Provide the [x, y] coordinate of the cell's center where the given text is located.  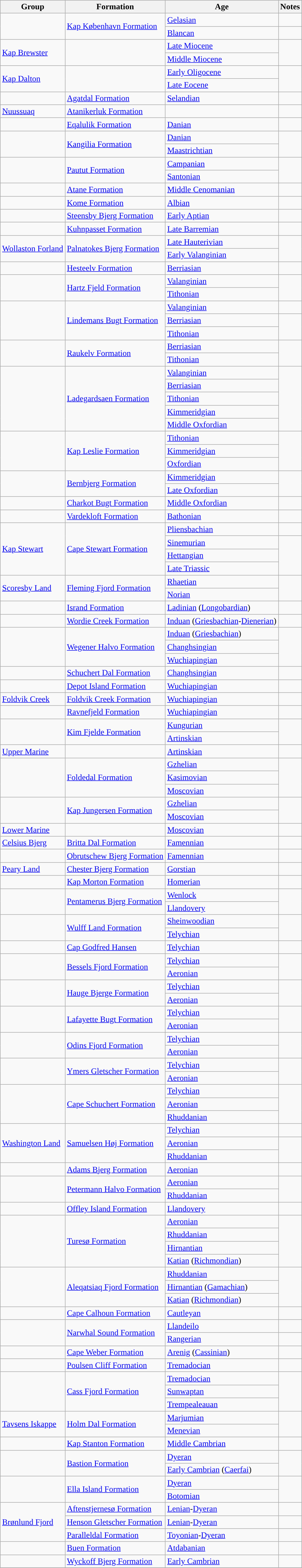
Atane Formation [115, 190]
Sinemurian [222, 542]
Narwhal Sound Formation [115, 1333]
Paralleldal Formation [115, 1535]
Eqalulik Formation [115, 124]
Kangilia Formation [115, 144]
Campanian [222, 164]
Trempealeauan [222, 1404]
Kungurian [222, 725]
Formation [115, 7]
Foldvik Creek Formation [115, 699]
Peary Land [33, 869]
Aftenstjernesø Formation [115, 1509]
Schuchert Dal Formation [115, 673]
Ladegardsaen Formation [115, 398]
Menevian [222, 1431]
Cass Fjord Formation [115, 1391]
Group [33, 7]
Upper Marine [33, 751]
Adams Bjerg Formation [115, 1169]
Washington Land [33, 1143]
Hirnantian (Gamachian) [222, 1287]
Induan (Griesbachian) [222, 634]
Blancan [222, 33]
Britta Dal Formation [115, 843]
Sunwaptan [222, 1391]
Wordie Creek Formation [115, 621]
Late Miocene [222, 46]
Kap Morton Formation [115, 882]
Nuussuaq [33, 111]
Santonian [222, 177]
Agatdal Formation [115, 98]
Kap Jungersen Formation [115, 810]
Ymers Gletscher Formation [115, 1071]
Late Eocene [222, 85]
Offley Island Formation [115, 1208]
Late Oxfordian [222, 490]
Age [222, 7]
Scoresby Land [33, 588]
Foldvik Creek [33, 699]
Lindemans Bugt Formation [115, 320]
Atanikerluk Formation [115, 111]
Norian [222, 595]
Hauge Bjerge Formation [115, 993]
Wollaston Forland [33, 248]
Arenig (Cassinian) [222, 1352]
Late Triassic [222, 568]
Bathonian [222, 516]
Gelasian [222, 20]
Early Cambrian (Caerfai) [222, 1470]
Induan (Griesbachian-Dienerian) [222, 621]
Cap Godfred Hansen [115, 947]
Rhaetian [222, 582]
Chester Bjerg Formation [115, 869]
Kap Leslie Formation [115, 451]
Wulff Land Formation [115, 928]
Depot Island Formation [115, 686]
Hettangian [222, 555]
Pliensbachian [222, 529]
Brønlund Fjord [33, 1522]
Petermann Halvo Formation [115, 1189]
Cape Schuchert Formation [115, 1104]
Kap Stewart [33, 549]
Pentamerus Bjerg Formation [115, 902]
Turesø Formation [115, 1241]
Celsius Bjerg [33, 843]
Kim Fjelde Formation [115, 732]
Vardekloft Formation [115, 516]
Ladinian (Longobardian) [222, 608]
Late Hauterivian [222, 242]
Early Oligocene [222, 72]
Fleming Fjord Formation [115, 588]
Sheinwoodian [222, 921]
Rangerian [222, 1339]
Late Barremian [222, 229]
Middle Cenomanian [222, 190]
Isrand Formation [115, 608]
Wyckoff Bjerg Formation [115, 1561]
Llandeilo [222, 1326]
Wegener Halvo Formation [115, 647]
Hirnantian [222, 1248]
Kap Brewster [33, 53]
Maastrichtian [222, 150]
Notes [290, 7]
Poulsen Cliff Formation [115, 1365]
Palnatokes Bjerg Formation [115, 248]
Kap København Formation [115, 26]
Foldedal Formation [115, 777]
Middle Miocene [222, 59]
Botomian [222, 1496]
Kap Dalton [33, 79]
Selandian [222, 98]
Wenlock [222, 895]
Aleqatsiaq Fjord Formation [115, 1287]
Early Valanginian [222, 255]
Kasimovian [222, 777]
Kap Stanton Formation [115, 1444]
Toyonian-Dyeran [222, 1535]
Ella Island Formation [115, 1489]
Ravnefjeld Formation [115, 712]
Lower Marine [33, 830]
Atdabanian [222, 1548]
Cape Calhoun Formation [115, 1313]
Cape Weber Formation [115, 1352]
Lafayette Bugt Formation [115, 1019]
Buen Formation [115, 1548]
Bastion Formation [115, 1463]
Early Aptian [222, 216]
Bernbjerg Formation [115, 484]
Marjumian [222, 1418]
Steensby Bjerg Formation [115, 216]
Henson Gletscher Formation [115, 1522]
Kuhnpasset Formation [115, 229]
Oxfordian [222, 464]
Middle Cambrian [222, 1444]
Odins Fjord Formation [115, 1045]
Hesteelv Formation [115, 268]
Tavsens Iskappe [33, 1424]
Albian [222, 203]
Pautut Formation [115, 170]
Early Cambrian [222, 1561]
Cape Stewart Formation [115, 549]
Gorstian [222, 869]
Samuelsen Høj Formation [115, 1143]
Obrutschew Bjerg Formation [115, 856]
Kome Formation [115, 203]
Bessels Fjord Formation [115, 967]
Holm Dal Formation [115, 1424]
Raukelv Formation [115, 353]
Charkot Bugt Formation [115, 503]
Cautleyan [222, 1313]
Homerian [222, 882]
Hartz Fjeld Formation [115, 288]
